Extract the [x, y] coordinate from the center of the cell holding the provided text.  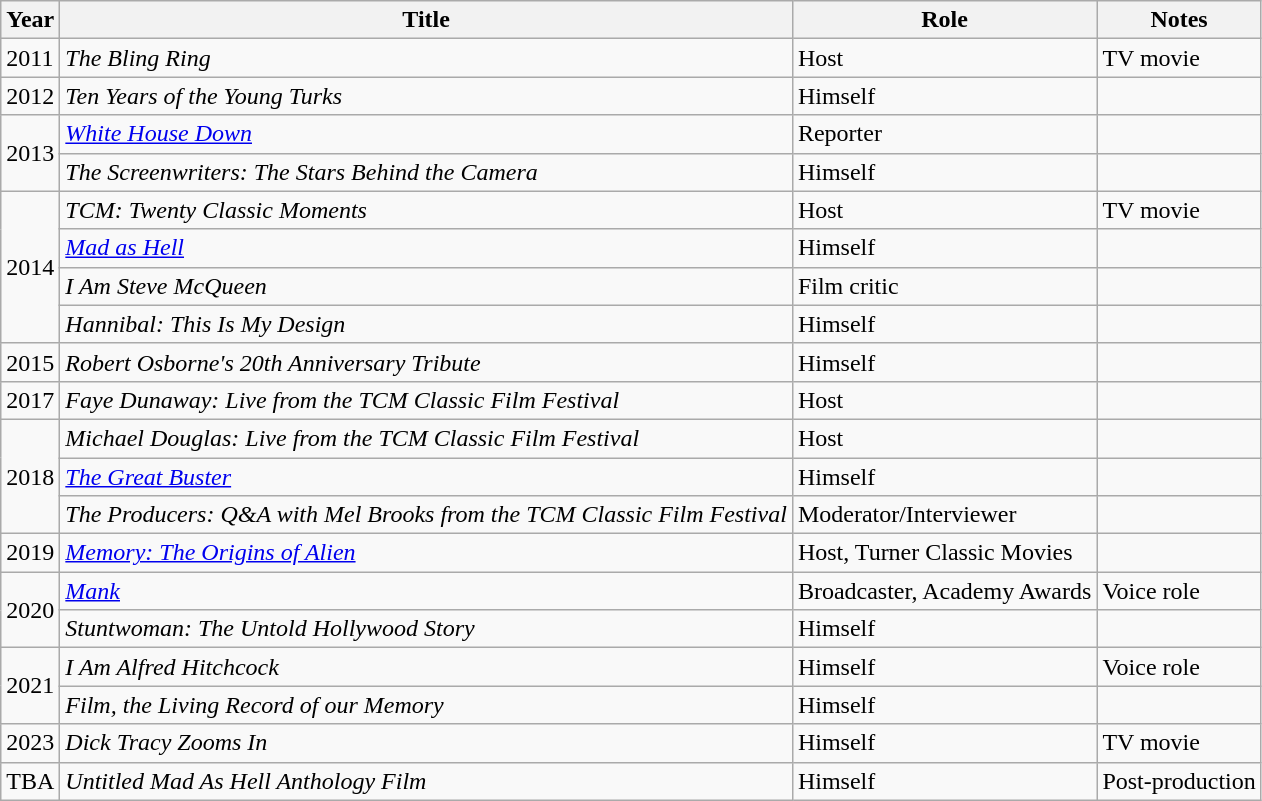
Host, Turner Classic Movies [944, 553]
2012 [30, 96]
2019 [30, 553]
White House Down [426, 134]
Memory: The Origins of Alien [426, 553]
Broadcaster, Academy Awards [944, 591]
Dick Tracy Zooms In [426, 743]
2021 [30, 686]
2017 [30, 400]
Year [30, 20]
2015 [30, 362]
Post-production [1179, 781]
Ten Years of the Young Turks [426, 96]
2013 [30, 153]
Film, the Living Record of our Memory [426, 705]
The Producers: Q&A with Mel Brooks from the TCM Classic Film Festival [426, 515]
Untitled Mad As Hell Anthology Film [426, 781]
Mad as Hell [426, 248]
I Am Alfred Hitchcock [426, 667]
I Am Steve McQueen [426, 286]
Notes [1179, 20]
2011 [30, 58]
The Screenwriters: The Stars Behind the Camera [426, 172]
Robert Osborne's 20th Anniversary Tribute [426, 362]
Title [426, 20]
Reporter [944, 134]
The Bling Ring [426, 58]
The Great Buster [426, 477]
Film critic [944, 286]
Role [944, 20]
Michael Douglas: Live from the TCM Classic Film Festival [426, 438]
Faye Dunaway: Live from the TCM Classic Film Festival [426, 400]
2023 [30, 743]
Hannibal: This Is My Design [426, 324]
TBA [30, 781]
Stuntwoman: The Untold Hollywood Story [426, 629]
Mank [426, 591]
Moderator/Interviewer [944, 515]
TCM: Twenty Classic Moments [426, 210]
2020 [30, 610]
2018 [30, 476]
2014 [30, 267]
